Detect which cell encompasses the target text, then output its [x, y] center coordinate. 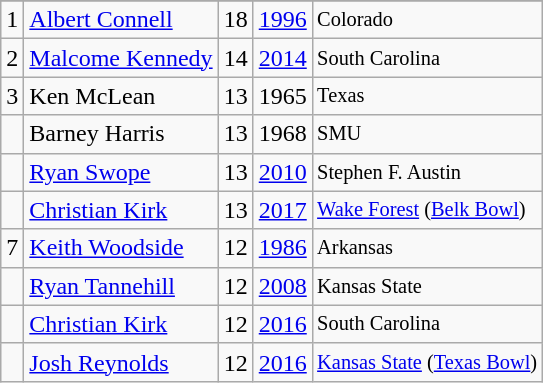
Wake Forest (Belk Bowl) [427, 210]
Stephen F. Austin [427, 172]
Albert Connell [121, 20]
SMU [427, 134]
Ryan Swope [121, 172]
1965 [282, 96]
Ryan Tannehill [121, 286]
Texas [427, 96]
2 [12, 58]
Barney Harris [121, 134]
2010 [282, 172]
2014 [282, 58]
2008 [282, 286]
Kansas State [427, 286]
1986 [282, 248]
Arkansas [427, 248]
3 [12, 96]
1 [12, 20]
18 [236, 20]
Colorado [427, 20]
1968 [282, 134]
14 [236, 58]
7 [12, 248]
Ken McLean [121, 96]
Kansas State (Texas Bowl) [427, 362]
1996 [282, 20]
2017 [282, 210]
Malcome Kennedy [121, 58]
Josh Reynolds [121, 362]
Keith Woodside [121, 248]
